Identify which cell holds the provided text, then report its (x, y) central coordinate. 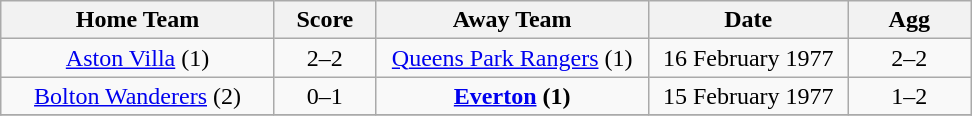
Agg (910, 20)
Queens Park Rangers (1) (512, 58)
16 February 1977 (748, 58)
Score (324, 20)
Everton (1) (512, 96)
0–1 (324, 96)
15 February 1977 (748, 96)
Date (748, 20)
Bolton Wanderers (2) (138, 96)
Away Team (512, 20)
Home Team (138, 20)
Aston Villa (1) (138, 58)
1–2 (910, 96)
